For the text-containing cell, return its midpoint in (x, y) coordinate format. 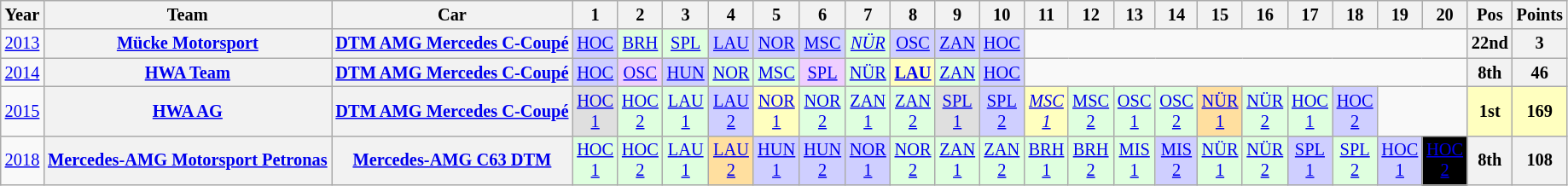
MIS2 (1176, 160)
2018 (22, 160)
19 (1401, 15)
HUN2 (822, 160)
OSC1 (1135, 111)
12 (1090, 15)
10 (1002, 15)
15 (1220, 15)
BRH2 (1090, 160)
20 (1445, 15)
OSC2 (1176, 111)
Team (188, 15)
22nd (1490, 44)
HWA Team (188, 73)
Mercedes-AMG Motorsport Petronas (188, 160)
HUN (686, 73)
Mercedes-AMG C63 DTM (452, 160)
13 (1135, 15)
Car (452, 15)
Mücke Motorsport (188, 44)
46 (1540, 73)
2 (640, 15)
HWA AG (188, 111)
MSC2 (1090, 111)
Points (1540, 15)
4 (732, 15)
7 (868, 15)
1 (595, 15)
Year (22, 15)
6 (822, 15)
18 (1355, 15)
11 (1047, 15)
2013 (22, 44)
MIS1 (1135, 160)
BRH1 (1047, 160)
8 (913, 15)
16 (1264, 15)
14 (1176, 15)
17 (1310, 15)
BRH (640, 44)
169 (1540, 111)
2015 (22, 111)
108 (1540, 160)
HUN1 (776, 160)
9 (957, 15)
2014 (22, 73)
5 (776, 15)
Pos (1490, 15)
MSC1 (1047, 111)
1st (1490, 111)
